Search for the cell housing the specified text and yield its [X, Y] center coordinate. 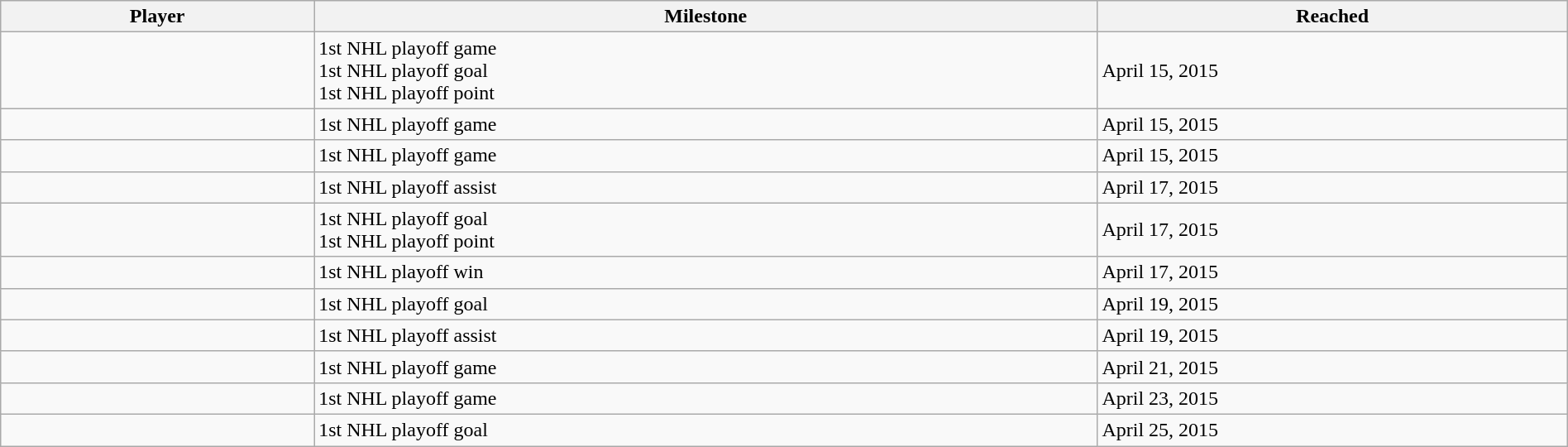
1st NHL playoff goal1st NHL playoff point [706, 230]
Reached [1332, 17]
Player [157, 17]
1st NHL playoff win [706, 272]
April 21, 2015 [1332, 367]
1st NHL playoff game1st NHL playoff goal1st NHL playoff point [706, 70]
April 23, 2015 [1332, 398]
April 25, 2015 [1332, 430]
Milestone [706, 17]
